Capture the cell that displays the provided text and extract its (x, y) central coordinate. 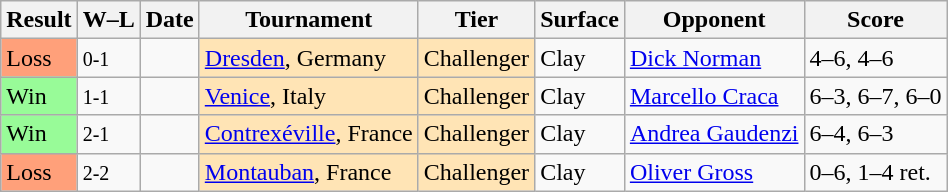
Dresden, Germany (308, 58)
Tournament (308, 20)
6–3, 6–7, 6–0 (876, 96)
Result (39, 20)
Score (876, 20)
Andrea Gaudenzi (714, 134)
W–L (108, 20)
Opponent (714, 20)
Contrexéville, France (308, 134)
Tier (476, 20)
Venice, Italy (308, 96)
1-1 (108, 96)
Oliver Gross (714, 172)
4–6, 4–6 (876, 58)
0–6, 1–4 ret. (876, 172)
6–4, 6–3 (876, 134)
Dick Norman (714, 58)
Date (170, 20)
Montauban, France (308, 172)
Marcello Craca (714, 96)
2-2 (108, 172)
0-1 (108, 58)
Surface (580, 20)
2-1 (108, 134)
